Determine the (x, y) coordinate at the center of the cell enclosing the given text.  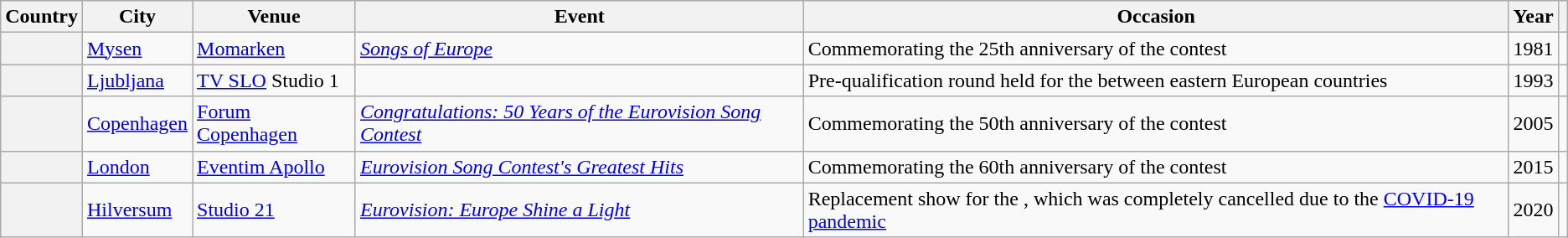
2015 (1533, 167)
Commemorating the 60th anniversary of the contest (1156, 167)
2020 (1533, 210)
Occasion (1156, 17)
Replacement show for the , which was completely cancelled due to the COVID-19 pandemic (1156, 210)
Eurovision: Europe Shine a Light (580, 210)
1993 (1533, 80)
Year (1533, 17)
Momarken (275, 49)
Commemorating the 25th anniversary of the contest (1156, 49)
Event (580, 17)
Mysen (137, 49)
TV SLO Studio 1 (275, 80)
1981 (1533, 49)
Venue (275, 17)
Eventim Apollo (275, 167)
Pre-qualification round held for the between eastern European countries (1156, 80)
City (137, 17)
Hilversum (137, 210)
Ljubljana (137, 80)
Eurovision Song Contest's Greatest Hits (580, 167)
Commemorating the 50th anniversary of the contest (1156, 124)
London (137, 167)
2005 (1533, 124)
Studio 21 (275, 210)
Copenhagen (137, 124)
Congratulations: 50 Years of the Eurovision Song Contest (580, 124)
Songs of Europe (580, 49)
Country (42, 17)
Forum Copenhagen (275, 124)
